Detect which cell encompasses the target text, then output its (x, y) center coordinate. 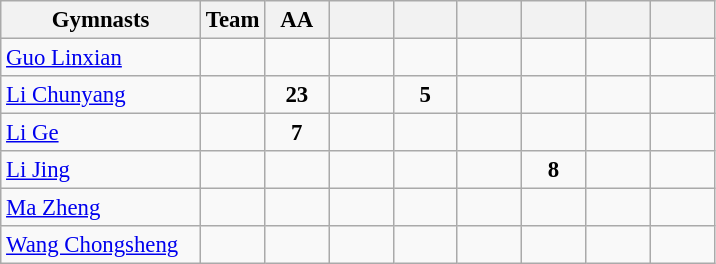
23 (297, 95)
7 (297, 133)
Ma Zheng (101, 208)
Li Chunyang (101, 95)
Gymnasts (101, 20)
Li Jing (101, 170)
Guo Linxian (101, 58)
Team (232, 20)
AA (297, 20)
Wang Chongsheng (101, 245)
8 (553, 170)
Li Ge (101, 133)
5 (425, 95)
